Extract the [X, Y] coordinate from the center of the cell holding the provided text.  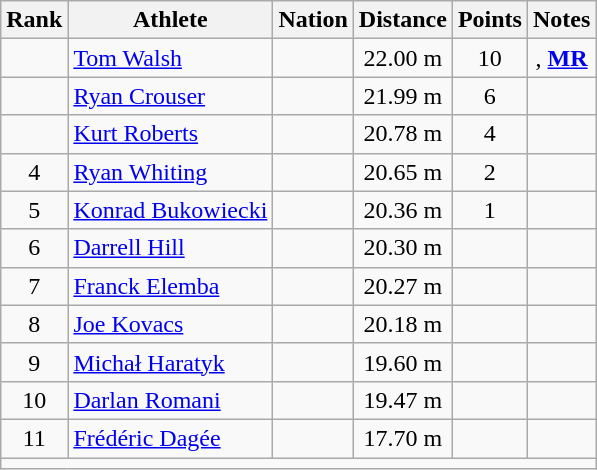
22.00 m [402, 58]
7 [34, 286]
11 [34, 438]
Athlete [170, 20]
Points [490, 20]
Kurt Roberts [170, 134]
20.65 m [402, 172]
2 [490, 172]
17.70 m [402, 438]
20.27 m [402, 286]
Distance [402, 20]
Darrell Hill [170, 248]
19.47 m [402, 400]
5 [34, 210]
8 [34, 324]
Franck Elemba [170, 286]
Ryan Crouser [170, 96]
Tom Walsh [170, 58]
Ryan Whiting [170, 172]
20.78 m [402, 134]
1 [490, 210]
20.18 m [402, 324]
Frédéric Dagée [170, 438]
21.99 m [402, 96]
Konrad Bukowiecki [170, 210]
Michał Haratyk [170, 362]
20.36 m [402, 210]
Notes [561, 20]
, MR [561, 58]
19.60 m [402, 362]
Nation [313, 20]
9 [34, 362]
Rank [34, 20]
Darlan Romani [170, 400]
20.30 m [402, 248]
Joe Kovacs [170, 324]
